Determine the [x, y] coordinate at the center of the cell enclosing the given text.  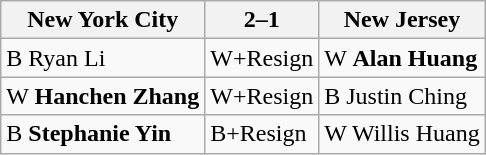
2–1 [262, 20]
W Alan Huang [402, 58]
B+Resign [262, 134]
W Hanchen Zhang [103, 96]
B Justin Ching [402, 96]
B Ryan Li [103, 58]
New York City [103, 20]
B Stephanie Yin [103, 134]
New Jersey [402, 20]
W Willis Huang [402, 134]
